Identify which cell holds the provided text, then report its (X, Y) central coordinate. 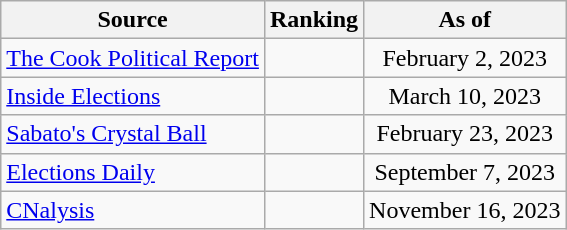
February 23, 2023 (465, 134)
Elections Daily (133, 172)
Inside Elections (133, 96)
CNalysis (133, 210)
The Cook Political Report (133, 58)
As of (465, 20)
March 10, 2023 (465, 96)
Sabato's Crystal Ball (133, 134)
September 7, 2023 (465, 172)
November 16, 2023 (465, 210)
Source (133, 20)
Ranking (314, 20)
February 2, 2023 (465, 58)
